Scan for the cell matching the given text and deliver its [X, Y] coordinate at center. 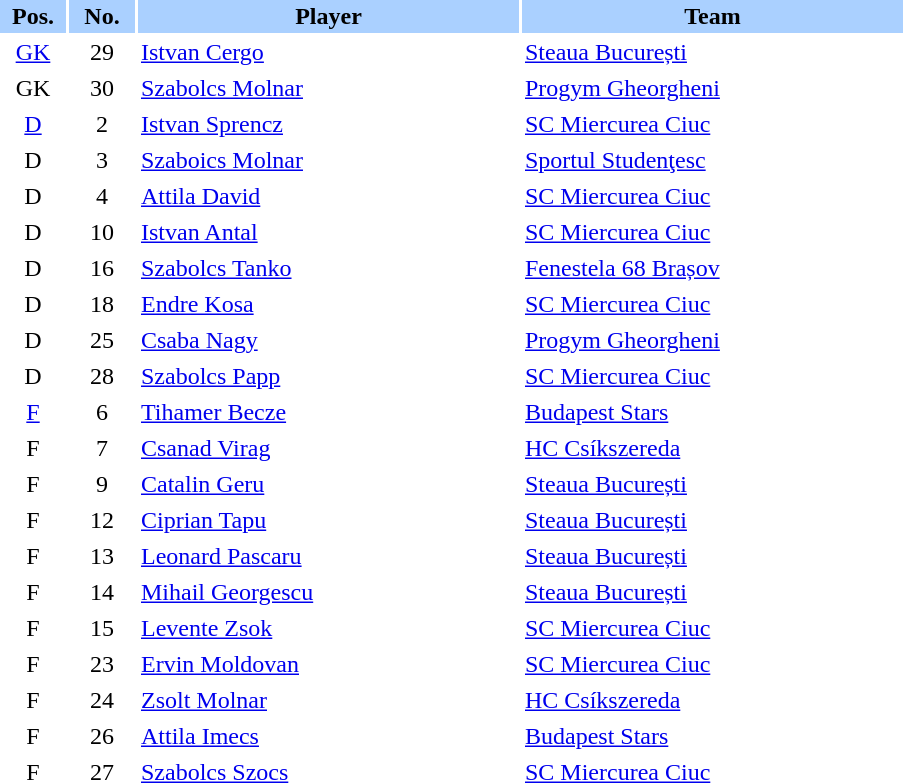
Catalin Geru [328, 484]
No. [102, 16]
Mihail Georgescu [328, 592]
Levente Zsok [328, 628]
Istvan Sprencz [328, 124]
Istvan Cergo [328, 52]
25 [102, 340]
10 [102, 232]
Ciprian Tapu [328, 520]
2 [102, 124]
23 [102, 664]
Pos. [33, 16]
30 [102, 88]
Ervin Moldovan [328, 664]
Team [712, 16]
15 [102, 628]
9 [102, 484]
18 [102, 304]
29 [102, 52]
Szabolcs Molnar [328, 88]
12 [102, 520]
13 [102, 556]
Csanad Virag [328, 448]
Csaba Nagy [328, 340]
Zsolt Molnar [328, 700]
24 [102, 700]
Szabolcs Tanko [328, 268]
14 [102, 592]
Szaboics Molnar [328, 160]
7 [102, 448]
Fenestela 68 Brașov [712, 268]
Player [328, 16]
Tihamer Becze [328, 412]
26 [102, 736]
28 [102, 376]
16 [102, 268]
Attila David [328, 196]
Istvan Antal [328, 232]
3 [102, 160]
Leonard Pascaru [328, 556]
Sportul Studenţesc [712, 160]
Endre Kosa [328, 304]
6 [102, 412]
4 [102, 196]
Attila Imecs [328, 736]
Szabolcs Papp [328, 376]
